Locate the cell with the specified text and output its [x, y] center coordinate. 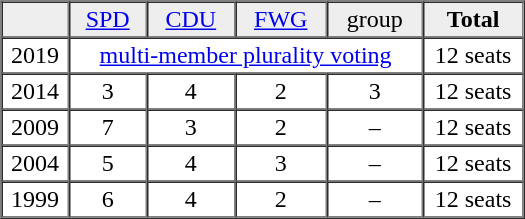
6 [108, 200]
group [375, 20]
1999 [36, 200]
Total [474, 20]
multi-member plurality voting [246, 56]
2009 [36, 128]
7 [108, 128]
FWG [281, 20]
2004 [36, 164]
CDU [191, 20]
2019 [36, 56]
5 [108, 164]
2014 [36, 92]
SPD [108, 20]
